Return (X, Y) of the center of cell containing provided text 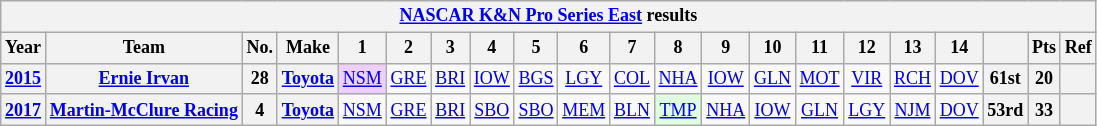
MEM (584, 110)
NASCAR K&N Pro Series East results (548, 16)
9 (726, 48)
8 (678, 48)
10 (773, 48)
5 (536, 48)
61st (1006, 78)
14 (959, 48)
TMP (678, 110)
Pts (1044, 48)
Year (24, 48)
1 (362, 48)
Make (308, 48)
Ernie Irvan (144, 78)
6 (584, 48)
2 (408, 48)
20 (1044, 78)
53rd (1006, 110)
28 (260, 78)
11 (820, 48)
12 (867, 48)
Ref (1078, 48)
NJM (913, 110)
7 (632, 48)
RCH (913, 78)
Team (144, 48)
COL (632, 78)
3 (450, 48)
MOT (820, 78)
2015 (24, 78)
33 (1044, 110)
2017 (24, 110)
Martin-McClure Racing (144, 110)
BLN (632, 110)
BGS (536, 78)
No. (260, 48)
13 (913, 48)
VIR (867, 78)
